Extract the [X, Y] coordinate from the center of the cell holding the provided text.  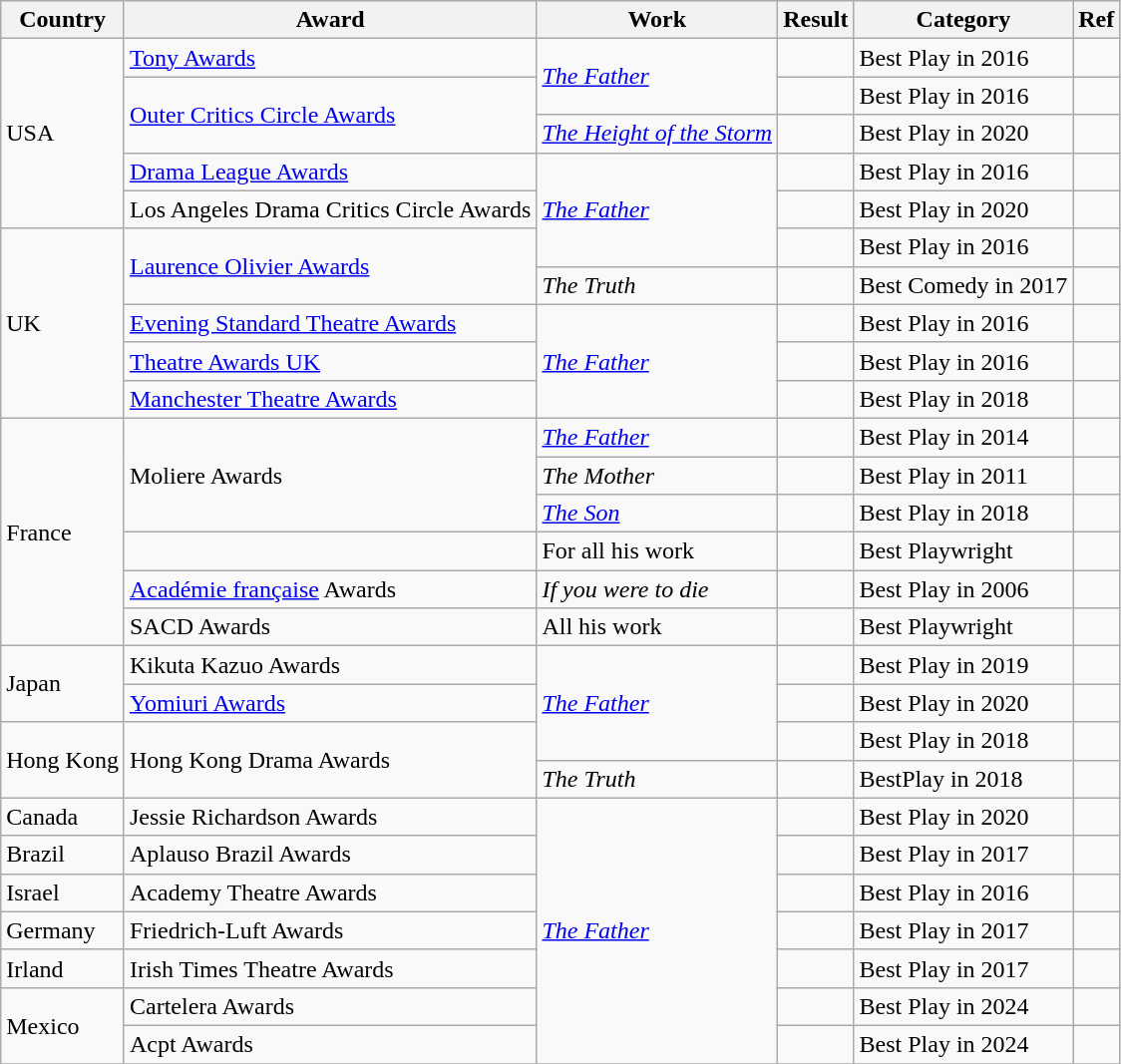
Country [63, 20]
Jessie Richardson Awards [329, 817]
Evening Standard Theatre Awards [329, 323]
Theatre Awards UK [329, 361]
All his work [657, 627]
If you were to die [657, 589]
The Mother [657, 476]
Académie française Awards [329, 589]
Best Comedy in 2017 [963, 285]
Result [816, 20]
Academy Theatre Awards [329, 892]
Aplauso Brazil Awards [329, 855]
Cartelera Awards [329, 1006]
Work [657, 20]
Canada [63, 817]
Mexico [63, 1025]
SACD Awards [329, 627]
Brazil [63, 855]
Acpt Awards [329, 1044]
Japan [63, 684]
Kikuta Kazuo Awards [329, 665]
Moliere Awards [329, 475]
Best Play in 2006 [963, 589]
BestPlay in 2018 [963, 779]
Los Angeles Drama Critics Circle Awards [329, 209]
Award [329, 20]
For all his work [657, 551]
Hong Kong [63, 760]
Manchester Theatre Awards [329, 399]
Tony Awards [329, 58]
Best Play in 2011 [963, 476]
Irish Times Theatre Awards [329, 968]
France [63, 532]
Category [963, 20]
Irland [63, 968]
Outer Critics Circle Awards [329, 115]
Best Play in 2014 [963, 437]
Yomiuri Awards [329, 703]
Laurence Olivier Awards [329, 266]
Ref [1097, 20]
Germany [63, 930]
Hong Kong Drama Awards [329, 760]
Israel [63, 892]
The Height of the Storm [657, 134]
Best Play in 2019 [963, 665]
Drama League Awards [329, 172]
Friedrich-Luft Awards [329, 930]
UK [63, 323]
USA [63, 134]
The Son [657, 514]
